Determine the (X, Y) coordinate at the center of the cell enclosing the given text.  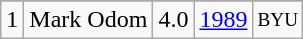
4.0 (174, 20)
Mark Odom (88, 20)
1989 (224, 20)
BYU (278, 20)
1 (12, 20)
